Detect which cell encompasses the target text, then output its (x, y) center coordinate. 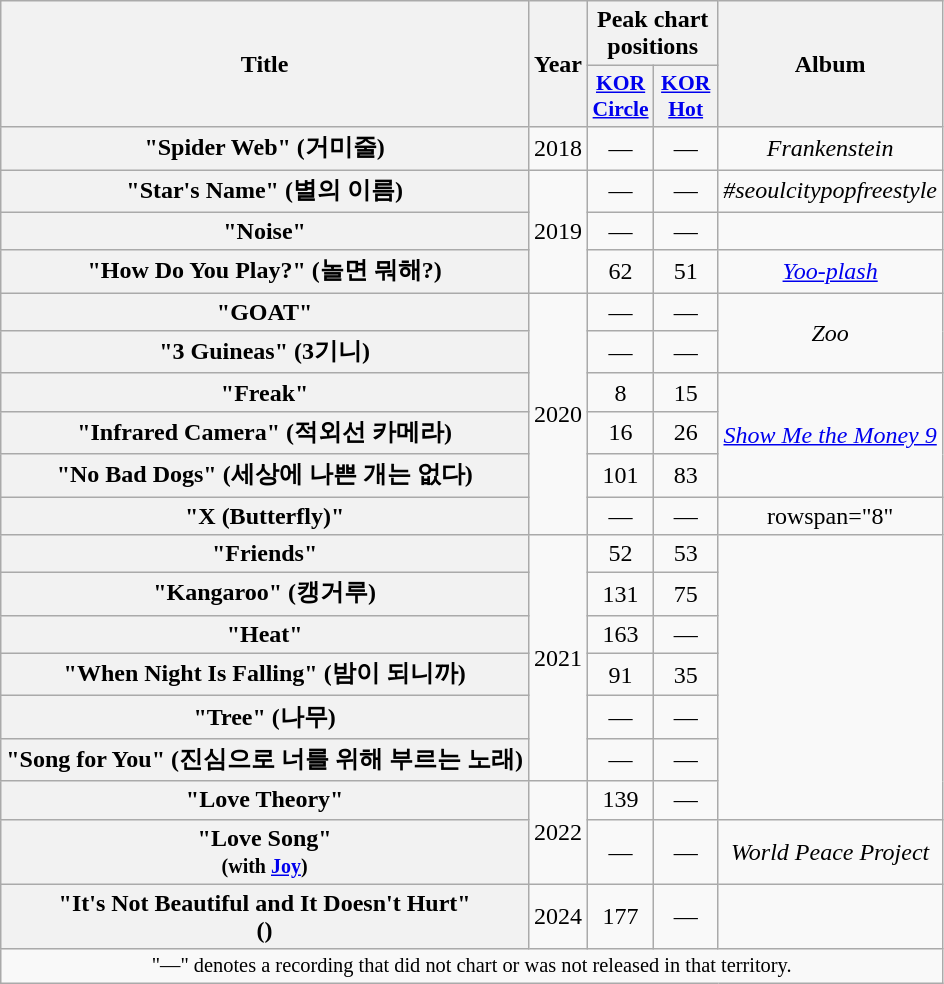
52 (621, 554)
2019 (558, 232)
"Love Song"(with Joy) (265, 852)
KORHot (686, 96)
Frankenstein (830, 148)
"Freak" (265, 392)
"How Do You Play?" (놀면 뭐해?) (265, 272)
16 (621, 432)
"Spider Web" (거미줄) (265, 148)
15 (686, 392)
177 (621, 916)
World Peace Project (830, 852)
26 (686, 432)
8 (621, 392)
"Noise" (265, 231)
2018 (558, 148)
"No Bad Dogs" (세상에 나쁜 개는 없다) (265, 476)
KORCircle (621, 96)
131 (621, 594)
"Love Theory" (265, 800)
91 (621, 674)
Show Me the Money 9 (830, 434)
Yoo-plash (830, 272)
#seoulcitypopfreestyle (830, 192)
Zoo (830, 334)
"—" denotes a recording that did not chart or was not released in that territory. (472, 966)
2024 (558, 916)
83 (686, 476)
2020 (558, 414)
Title (265, 64)
Peak chart positions (653, 34)
101 (621, 476)
163 (621, 634)
"Friends" (265, 554)
"When Night Is Falling" (밤이 되니까) (265, 674)
53 (686, 554)
"Tree" (나무) (265, 718)
"GOAT" (265, 312)
"It's Not Beautiful and It Doesn't Hurt"() (265, 916)
62 (621, 272)
"3 Guineas" (3기니) (265, 352)
2021 (558, 658)
"Heat" (265, 634)
"Infrared Camera" (적외선 카메라) (265, 432)
Album (830, 64)
2022 (558, 832)
51 (686, 272)
139 (621, 800)
75 (686, 594)
"Song for You" (진심으로 너를 위해 부르는 노래) (265, 760)
35 (686, 674)
"Star's Name" (별의 이름) (265, 192)
"Kangaroo" (캥거루) (265, 594)
"X (Butterfly)" (265, 515)
Year (558, 64)
rowspan="8" (830, 515)
